From the cell containing the given text, extract its center point as [x, y] coordinate. 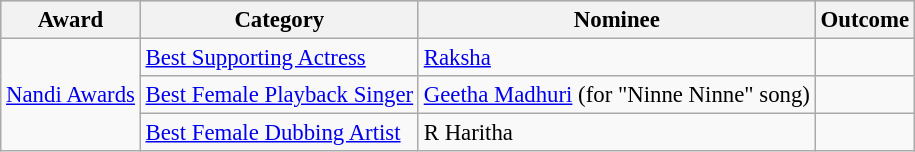
Raksha [616, 58]
R Haritha [616, 133]
Best Supporting Actress [279, 58]
Nandi Awards [70, 96]
Award [70, 20]
Nominee [616, 20]
Best Female Playback Singer [279, 95]
Geetha Madhuri (for "Ninne Ninne" song) [616, 95]
Best Female Dubbing Artist [279, 133]
Category [279, 20]
Outcome [864, 20]
